Capture the cell that displays the provided text and extract its (X, Y) central coordinate. 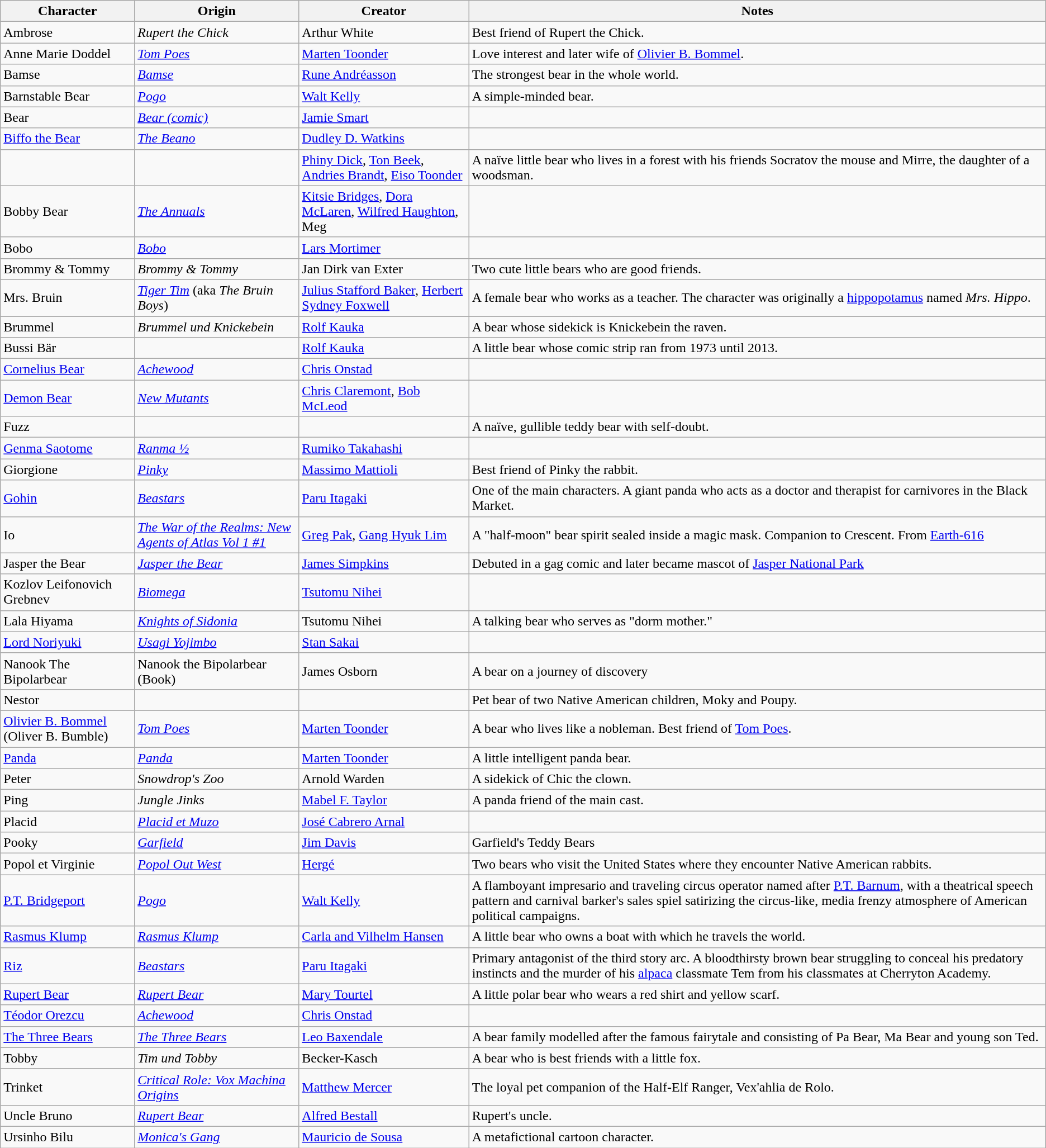
Tiger Tim (aka The Bruin Boys) (217, 297)
Riz (68, 966)
Mabel F. Taylor (384, 800)
A naïve little bear who lives in a forest with his friends Socratov the mouse and Mirre, the daughter of a woodsman. (757, 168)
Pooky (68, 843)
P.T. Bridgeport (68, 900)
Critical Role: Vox Machina Origins (217, 1087)
Matthew Mercer (384, 1087)
Rupert's uncle. (757, 1116)
Kozlov Leifonovich Grebnev (68, 592)
Bussi Bär (68, 348)
Placid et Muzo (217, 822)
Character (68, 11)
A panda friend of the main cast. (757, 800)
Carla and Vilhelm Hansen (384, 937)
One of the main characters. A giant panda who acts as a doctor and therapist for carnivores in the Black Market. (757, 499)
Kitsie Bridges, Dora McLaren, Wilfred Haughton, Meg (384, 211)
Best friend of Rupert the Chick. (757, 32)
Anne Marie Doddel (68, 54)
Bobby Bear (68, 211)
Ursinho Bilu (68, 1137)
A sidekick of Chic the clown. (757, 779)
Alfred Bestall (384, 1116)
A bear on a journey of discovery (757, 671)
Demon Bear (68, 398)
Stan Sakai (384, 642)
Barnstable Bear (68, 96)
Origin (217, 11)
Snowdrop's Zoo (217, 779)
Jan Dirk van Exter (384, 269)
Creator (384, 11)
Jamie Smart (384, 117)
A simple-minded bear. (757, 96)
Brummel (68, 327)
Usagi Yojimbo (217, 642)
Rupert the Chick (217, 32)
Olivier B. Bommel (Oliver B. Bumble) (68, 729)
Popol Out West (217, 864)
A little bear who owns a boat with which he travels the world. (757, 937)
Jim Davis (384, 843)
Peter (68, 779)
Two bears who visit the United States where they encounter Native American rabbits. (757, 864)
James Osborn (384, 671)
James Simpkins (384, 563)
Io (68, 534)
Monica's Gang (217, 1137)
Cornelius Bear (68, 369)
Biffo the Bear (68, 139)
A little bear whose comic strip ran from 1973 until 2013. (757, 348)
Nanook The Bipolarbear (68, 671)
A bear family modelled after the famous fairytale and consisting of Pa Bear, Ma Bear and young son Ted. (757, 1037)
Phiny Dick, Ton Beek, Andries Brandt, Eiso Toonder (384, 168)
The loyal pet companion of the Half-Elf Ranger, Vex'ahlia de Rolo. (757, 1087)
A female bear who works as a teacher. The character was originally a hippopotamus named Mrs. Hippo. (757, 297)
Debuted in a gag comic and later became mascot of Jasper National Park (757, 563)
A "half-moon" bear spirit sealed inside a magic mask. Companion to Crescent. From Earth-616 (757, 534)
Pinky (217, 469)
Popol et Virginie (68, 864)
Bear (comic) (217, 117)
Becker-Kasch (384, 1058)
New Mutants (217, 398)
Jungle Jinks (217, 800)
The strongest bear in the whole world. (757, 75)
Hergé (384, 864)
Leo Baxendale (384, 1037)
Two cute little bears who are good friends. (757, 269)
Arthur White (384, 32)
Lala Hiyama (68, 621)
Nanook the Bipolarbear (Book) (217, 671)
The Annuals (217, 211)
Lord Noriyuki (68, 642)
José Cabrero Arnal (384, 822)
Tim und Tobby (217, 1058)
A little polar bear who wears a red shirt and yellow scarf. (757, 994)
Bear (68, 117)
Brummel und Knickebein (217, 327)
A talking bear who serves as "dorm mother." (757, 621)
Placid (68, 822)
Ping (68, 800)
Ambrose (68, 32)
Greg Pak, Gang Hyuk Lim (384, 534)
Garfield's Teddy Bears (757, 843)
Julius Stafford Baker, Herbert Sydney Foxwell (384, 297)
A bear who is best friends with a little fox. (757, 1058)
Trinket (68, 1087)
Giorgione (68, 469)
Biomega (217, 592)
Rune Andréasson (384, 75)
Fuzz (68, 427)
Ranma ½ (217, 448)
Notes (757, 11)
Love interest and later wife of Olivier B. Bommel. (757, 54)
Téodor Orezcu (68, 1016)
Garfield (217, 843)
Chris Claremont, Bob McLeod (384, 398)
Gohin (68, 499)
The War of the Realms: New Agents of Atlas Vol 1 #1 (217, 534)
Best friend of Pinky the rabbit. (757, 469)
A bear who lives like a nobleman. Best friend of Tom Poes. (757, 729)
Uncle Bruno (68, 1116)
Knights of Sidonia (217, 621)
Pet bear of two Native American children, Moky and Poupy. (757, 700)
Dudley D. Watkins (384, 139)
The Beano (217, 139)
Rumiko Takahashi (384, 448)
A little intelligent panda bear. (757, 757)
A metafictional cartoon character. (757, 1137)
Mary Tourtel (384, 994)
Mrs. Bruin (68, 297)
Tobby (68, 1058)
Lars Mortimer (384, 248)
Arnold Warden (384, 779)
Nestor (68, 700)
Genma Saotome (68, 448)
Mauricio de Sousa (384, 1137)
Massimo Mattioli (384, 469)
A bear whose sidekick is Knickebein the raven. (757, 327)
A naïve, gullible teddy bear with self-doubt. (757, 427)
